Pinpoint the cell where the given text exists, returning its (X, Y) midpoint coordinate. 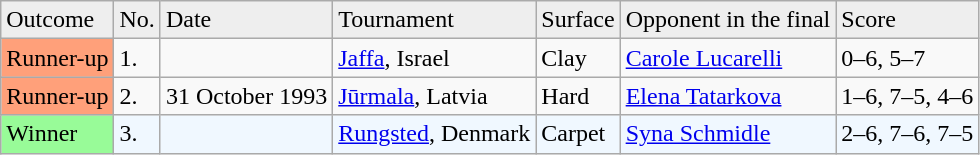
Tournament (434, 20)
2. (137, 96)
1–6, 7–5, 4–6 (908, 96)
Jaffa, Israel (434, 58)
2–6, 7–6, 7–5 (908, 134)
Carole Lucarelli (728, 58)
3. (137, 134)
Outcome (58, 20)
Carpet (578, 134)
Date (246, 20)
Jūrmala, Latvia (434, 96)
Opponent in the final (728, 20)
Syna Schmidle (728, 134)
Surface (578, 20)
Elena Tatarkova (728, 96)
31 October 1993 (246, 96)
No. (137, 20)
0–6, 5–7 (908, 58)
Hard (578, 96)
Clay (578, 58)
Score (908, 20)
1. (137, 58)
Winner (58, 134)
Rungsted, Denmark (434, 134)
